Find where the given text appears and provide that cell's center as [x, y] coordinate. 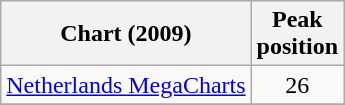
26 [297, 85]
Chart (2009) [126, 34]
Netherlands MegaCharts [126, 85]
Peakposition [297, 34]
